Provide the [X, Y] coordinate of the cell's center where the given text is located.  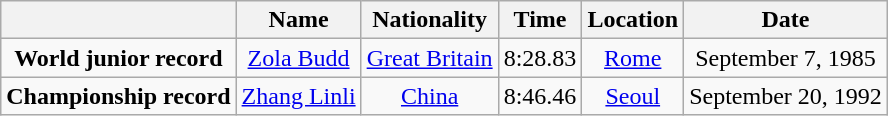
Name [298, 20]
Date [786, 20]
Rome [633, 58]
September 20, 1992 [786, 96]
Seoul [633, 96]
September 7, 1985 [786, 58]
China [430, 96]
Time [540, 20]
Nationality [430, 20]
Championship record [118, 96]
8:28.83 [540, 58]
Great Britain [430, 58]
Location [633, 20]
Zola Budd [298, 58]
Zhang Linli [298, 96]
8:46.46 [540, 96]
World junior record [118, 58]
